Locate the cell with the specified text and output its (X, Y) center coordinate. 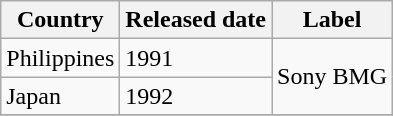
1992 (196, 96)
Label (332, 20)
Country (60, 20)
Japan (60, 96)
Released date (196, 20)
Sony BMG (332, 77)
1991 (196, 58)
Philippines (60, 58)
